Pinpoint the cell where the given text exists, returning its (x, y) midpoint coordinate. 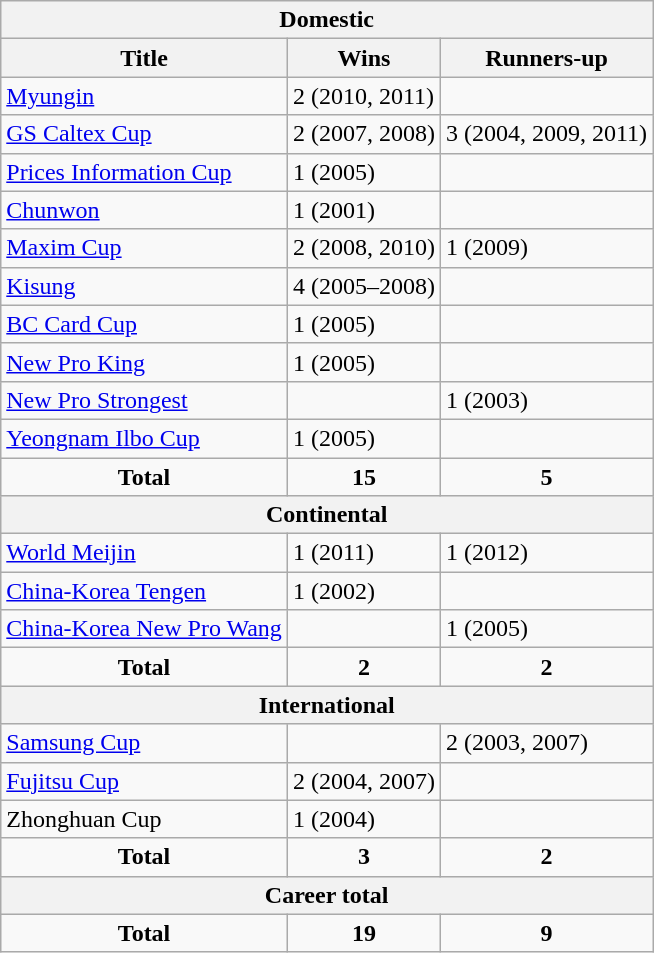
Yeongnam Ilbo Cup (144, 438)
2 (2007, 2008) (364, 134)
9 (546, 933)
Continental (327, 515)
Career total (327, 895)
2 (2010, 2011) (364, 96)
New Pro Strongest (144, 400)
1 (2012) (546, 553)
Runners-up (546, 58)
2 (2003, 2007) (546, 743)
Kisung (144, 286)
1 (2003) (546, 400)
19 (364, 933)
Fujitsu Cup (144, 781)
2 (2008, 2010) (364, 248)
Chunwon (144, 210)
1 (2009) (546, 248)
2 (2004, 2007) (364, 781)
BC Card Cup (144, 324)
Wins (364, 58)
Myungin (144, 96)
China-Korea New Pro Wang (144, 629)
China-Korea Tengen (144, 591)
Title (144, 58)
Prices Information Cup (144, 172)
Samsung Cup (144, 743)
15 (364, 477)
New Pro King (144, 362)
3 (2004, 2009, 2011) (546, 134)
3 (364, 857)
1 (2004) (364, 819)
1 (2002) (364, 591)
Domestic (327, 20)
4 (2005–2008) (364, 286)
Zhonghuan Cup (144, 819)
International (327, 705)
GS Caltex Cup (144, 134)
Maxim Cup (144, 248)
1 (2011) (364, 553)
1 (2001) (364, 210)
5 (546, 477)
World Meijin (144, 553)
